From the cell containing the given text, extract its center point as (X, Y) coordinate. 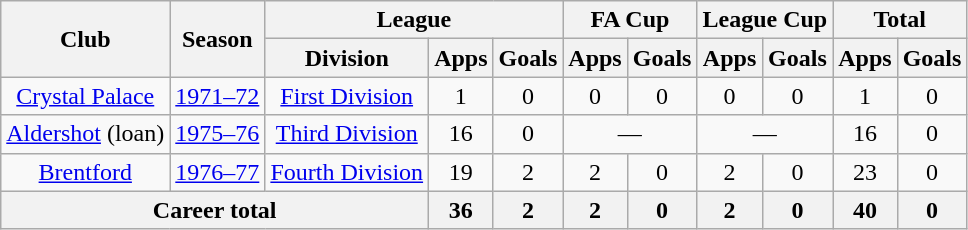
League (414, 20)
Brentford (86, 172)
First Division (347, 96)
Aldershot (loan) (86, 134)
23 (865, 172)
Division (347, 58)
FA Cup (630, 20)
Fourth Division (347, 172)
League Cup (765, 20)
Crystal Palace (86, 96)
40 (865, 210)
Career total (215, 210)
1975–76 (218, 134)
1976–77 (218, 172)
Season (218, 39)
Total (900, 20)
36 (461, 210)
Club (86, 39)
19 (461, 172)
1971–72 (218, 96)
Third Division (347, 134)
